From the cell containing the given text, extract its center point as (X, Y) coordinate. 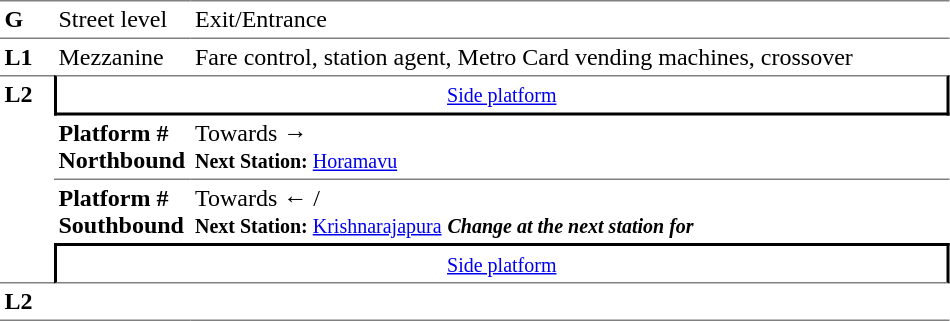
Fare control, station agent, Metro Card vending machines, crossover (570, 57)
G (27, 20)
Towards → Next Station: Horamavu (570, 148)
L2 (27, 179)
Platform #Southbound (122, 212)
Towards ← / Next Station: Krishnarajapura Change at the next station for (570, 212)
L1 (27, 57)
Exit/Entrance (570, 20)
Mezzanine (122, 57)
Street level (122, 20)
Platform #Northbound (122, 148)
